Return the [X, Y] coordinate for the center point of the cell that contains the specified text.  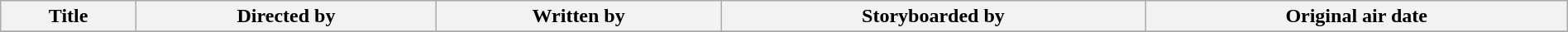
Directed by [286, 16]
Written by [578, 16]
Original air date [1356, 16]
Storyboarded by [933, 16]
Title [69, 16]
